Return (X, Y) of the center of cell containing provided text 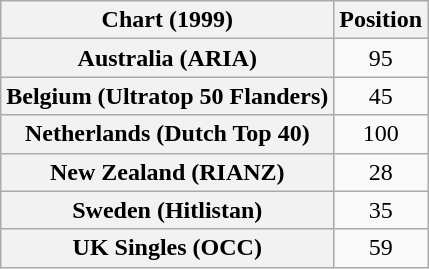
UK Singles (OCC) (168, 248)
Australia (ARIA) (168, 58)
Chart (1999) (168, 20)
45 (381, 96)
New Zealand (RIANZ) (168, 172)
Netherlands (Dutch Top 40) (168, 134)
100 (381, 134)
Position (381, 20)
Belgium (Ultratop 50 Flanders) (168, 96)
59 (381, 248)
28 (381, 172)
35 (381, 210)
95 (381, 58)
Sweden (Hitlistan) (168, 210)
